From the cell containing the given text, extract its center point as [x, y] coordinate. 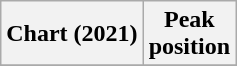
Chart (2021) [72, 34]
Peakposition [189, 34]
